Provide the [X, Y] coordinate of the cell's center where the given text is located.  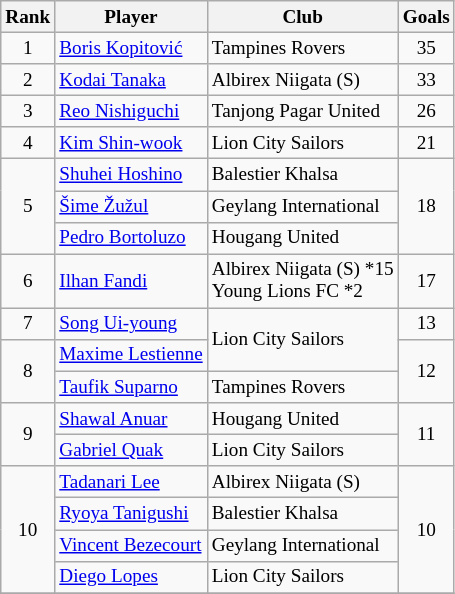
2 [28, 80]
4 [28, 143]
Kodai Tanaka [132, 80]
Boris Kopitović [132, 48]
26 [426, 111]
Pedro Bortoluzo [132, 238]
18 [426, 206]
12 [426, 370]
8 [28, 370]
Šime Žužul [132, 206]
17 [426, 281]
Reo Nishiguchi [132, 111]
Albirex Niigata (S) *15 Young Lions FC *2 [302, 281]
9 [28, 434]
35 [426, 48]
5 [28, 206]
33 [426, 80]
Ryoya Tanigushi [132, 514]
1 [28, 48]
Club [302, 17]
Vincent Bezecourt [132, 545]
Kim Shin-wook [132, 143]
Taufik Suparno [132, 387]
Ilhan Fandi [132, 281]
6 [28, 281]
13 [426, 324]
7 [28, 324]
Diego Lopes [132, 577]
Maxime Lestienne [132, 355]
Player [132, 17]
Tadanari Lee [132, 482]
Goals [426, 17]
Song Ui-young [132, 324]
11 [426, 434]
Rank [28, 17]
Shawal Anuar [132, 419]
3 [28, 111]
Shuhei Hoshino [132, 175]
Tanjong Pagar United [302, 111]
Gabriel Quak [132, 450]
21 [426, 143]
